Return the (X, Y) coordinate for the center point of the cell that contains the specified text.  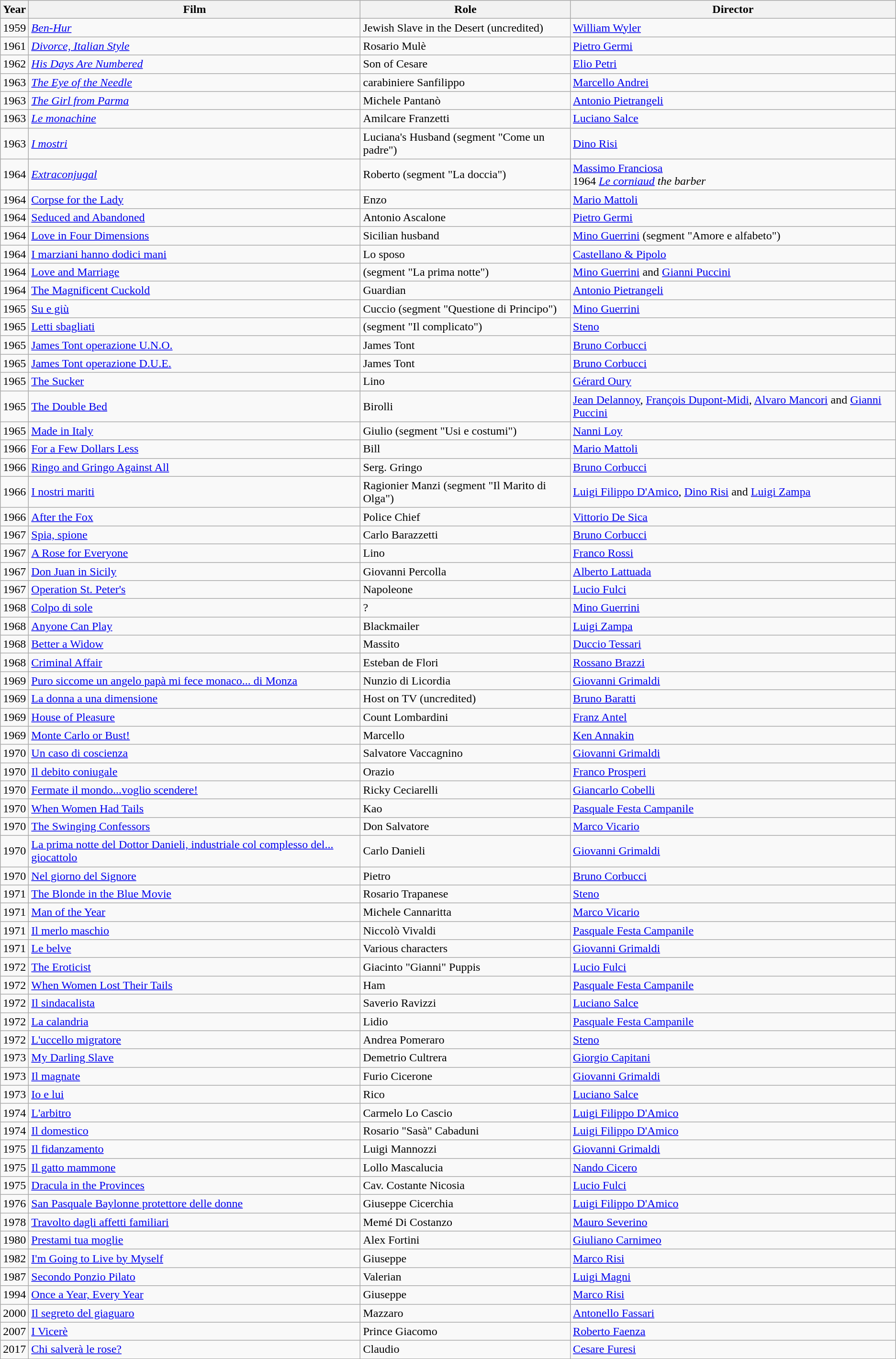
Giancarlo Cobelli (733, 790)
Host on TV (uncredited) (465, 699)
The Eye of the Needle (194, 82)
I nostri mariti (194, 492)
Mazzaro (465, 1313)
Monte Carlo or Bust! (194, 735)
Enzo (465, 199)
Alex Fortini (465, 1240)
Il fidanzamento (194, 1149)
Fermate il mondo...voglio scendere! (194, 790)
Director (733, 10)
Luigi Magni (733, 1277)
Luigi Zampa (733, 626)
Il segreto del giaguaro (194, 1313)
Operation St. Peter's (194, 590)
Secondo Ponzio Pilato (194, 1277)
When Women Had Tails (194, 808)
Jewish Slave in the Desert (uncredited) (465, 28)
Rico (465, 1094)
James Tont operazione D.U.E. (194, 363)
Nunzio di Licordia (465, 681)
Don Salvatore (465, 826)
Ringo and Gringo Against All (194, 467)
Spia, spione (194, 535)
The Double Bed (194, 406)
The Blonde in the Blue Movie (194, 894)
Love in Four Dimensions (194, 236)
Luigi Filippo D'Amico, Dino Risi and Luigi Zampa (733, 492)
Prince Giacomo (465, 1331)
Once a Year, Every Year (194, 1295)
carabiniere Sanfilippo (465, 82)
The Sucker (194, 382)
Ham (465, 985)
Colpo di sole (194, 608)
Extraconjugal (194, 174)
I Vicerè (194, 1331)
Cesare Furesi (733, 1349)
Made in Italy (194, 431)
Le monachine (194, 119)
Year (14, 10)
After the Fox (194, 517)
Rosario "Sasà" Cabaduni (465, 1131)
Corpse for the Lady (194, 199)
La calandria (194, 1022)
? (465, 608)
Chi salverà le rose? (194, 1349)
1978 (14, 1222)
Rossano Brazzi (733, 663)
Giuseppe Cicerchia (465, 1204)
1982 (14, 1258)
Franco Prosperi (733, 772)
Carlo Barazzetti (465, 535)
Su e giù (194, 309)
Carmelo Lo Cascio (465, 1112)
Antonello Fassari (733, 1313)
La prima notte del Dottor Danieli, industriale col complesso del... giocattolo (194, 851)
Giulio (segment "Usi e costumi") (465, 431)
Elio Petri (733, 64)
Il gatto mammone (194, 1168)
Mino Guerrini (segment "Amore e alfabeto") (733, 236)
Alberto Lattuada (733, 571)
Roberto (segment "La doccia") (465, 174)
Cav. Costante Nicosia (465, 1186)
Il merlo maschio (194, 931)
Giuliano Carnimeo (733, 1240)
Lollo Mascalucia (465, 1168)
Saverio Ravizzi (465, 1003)
Vittorio De Sica (733, 517)
Lo sposo (465, 254)
Nando Cicero (733, 1168)
Napoleone (465, 590)
Memé Di Costanzo (465, 1222)
1976 (14, 1204)
Lidio (465, 1022)
Film (194, 10)
I mostri (194, 144)
Don Juan in Sicily (194, 571)
Ricky Ceciarelli (465, 790)
Il domestico (194, 1131)
1961 (14, 46)
House of Pleasure (194, 717)
Anyone Can Play (194, 626)
Letti sbagliati (194, 327)
Demetrio Cultrera (465, 1058)
2007 (14, 1331)
Giorgio Capitani (733, 1058)
Serg. Gringo (465, 467)
Salvatore Vaccagnino (465, 753)
Giacinto "Gianni" Puppis (465, 967)
(segment "Il complicato") (465, 327)
The Eroticist (194, 967)
Furio Cicerone (465, 1076)
Niccolò Vivaldi (465, 931)
Mino Guerrini and Gianni Puccini (733, 272)
Il magnate (194, 1076)
Antonio Ascalone (465, 217)
Valerian (465, 1277)
Kao (465, 808)
Carlo Danieli (465, 851)
I'm Going to Live by Myself (194, 1258)
Luigi Mannozzi (465, 1149)
2017 (14, 1349)
Nanni Loy (733, 431)
For a Few Dollars Less (194, 449)
Ken Annakin (733, 735)
Divorce, Italian Style (194, 46)
Un caso di coscienza (194, 753)
Esteban de Flori (465, 663)
Cuccio (segment "Questione di Principo") (465, 309)
Police Chief (465, 517)
Dino Risi (733, 144)
Jean Delannoy, François Dupont-Midi, Alvaro Mancori and Gianni Puccini (733, 406)
James Tont operazione U.N.O. (194, 345)
La donna a una dimensione (194, 699)
Guardian (465, 291)
Orazio (465, 772)
Claudio (465, 1349)
Nel giorno del Signore (194, 876)
Role (465, 10)
Il debito coniugale (194, 772)
1994 (14, 1295)
1959 (14, 28)
1962 (14, 64)
I marziani hanno dodici mani (194, 254)
Dracula in the Provinces (194, 1186)
Travolto dagli affetti familiari (194, 1222)
Various characters (465, 949)
1980 (14, 1240)
A Rose for Everyone (194, 553)
Gérard Oury (733, 382)
The Girl from Parma (194, 101)
William Wyler (733, 28)
Io e lui (194, 1094)
Michele Cannaritta (465, 912)
Pietro (465, 876)
Roberto Faenza (733, 1331)
San Pasquale Baylonne protettore delle donne (194, 1204)
(segment "La prima notte") (465, 272)
2000 (14, 1313)
Marcello Andrei (733, 82)
Bruno Baratti (733, 699)
Ragionier Manzi (segment "Il Marito di Olga") (465, 492)
Sicilian husband (465, 236)
Criminal Affair (194, 663)
Duccio Tessari (733, 644)
Mauro Severino (733, 1222)
The Swinging Confessors (194, 826)
Blackmailer (465, 626)
Count Lombardini (465, 717)
Man of the Year (194, 912)
L'uccello migratore (194, 1040)
Prestami tua moglie (194, 1240)
Amilcare Franzetti (465, 119)
Le belve (194, 949)
L'arbitro (194, 1112)
Puro siccome un angelo papà mi fece monaco... di Monza (194, 681)
Love and Marriage (194, 272)
1987 (14, 1277)
Rosario Trapanese (465, 894)
Franco Rossi (733, 553)
Michele Pantanò (465, 101)
Son of Cesare (465, 64)
Seduced and Abandoned (194, 217)
Bill (465, 449)
Rosario Mulè (465, 46)
My Darling Slave (194, 1058)
Marcello (465, 735)
Massimo Franciosa1964 Le corniaud the barber (733, 174)
Franz Antel (733, 717)
The Magnificent Cuckold (194, 291)
Castellano & Pipolo (733, 254)
Birolli (465, 406)
Il sindacalista (194, 1003)
Luciana's Husband (segment "Come un padre") (465, 144)
Ben-Hur (194, 28)
Giovanni Percolla (465, 571)
When Women Lost Their Tails (194, 985)
Massito (465, 644)
Better a Widow (194, 644)
Andrea Pomeraro (465, 1040)
His Days Are Numbered (194, 64)
